Search for the cell housing the specified text and yield its [X, Y] center coordinate. 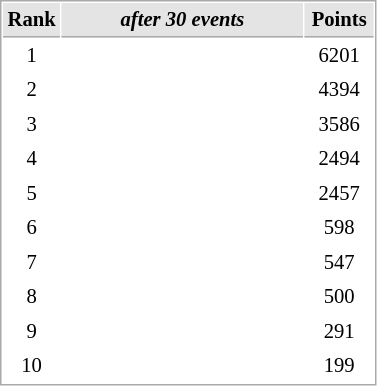
6 [32, 228]
Rank [32, 20]
598 [340, 228]
10 [32, 366]
291 [340, 332]
4394 [340, 90]
3 [32, 124]
547 [340, 262]
4 [32, 158]
Points [340, 20]
2 [32, 90]
2494 [340, 158]
3586 [340, 124]
2457 [340, 194]
6201 [340, 56]
8 [32, 296]
7 [32, 262]
5 [32, 194]
after 30 events [183, 20]
9 [32, 332]
500 [340, 296]
1 [32, 56]
199 [340, 366]
